Determine the (X, Y) coordinate at the center of the cell enclosing the given text.  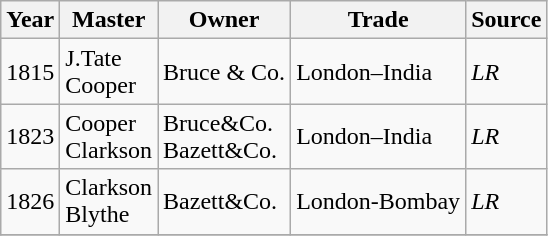
J.TateCooper (109, 72)
1826 (30, 202)
Bruce & Co. (224, 72)
1823 (30, 136)
Master (109, 20)
1815 (30, 72)
Bruce&Co.Bazett&Co. (224, 136)
ClarksonBlythe (109, 202)
Trade (378, 20)
Bazett&Co. (224, 202)
Source (506, 20)
Owner (224, 20)
London-Bombay (378, 202)
CooperClarkson (109, 136)
Year (30, 20)
